Return the (X, Y) coordinate for the center point of the cell that contains the specified text.  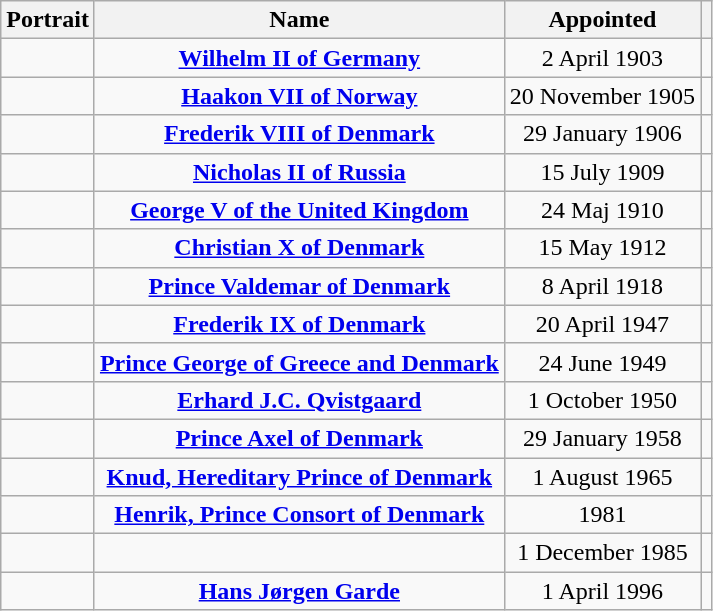
Portrait (48, 20)
Nicholas II of Russia (299, 172)
1 October 1950 (602, 400)
Prince George of Greece and Denmark (299, 362)
2 April 1903 (602, 58)
8 April 1918 (602, 286)
1 April 1996 (602, 591)
1981 (602, 515)
Hans Jørgen Garde (299, 591)
Frederik VIII of Denmark (299, 134)
Prince Axel of Denmark (299, 438)
24 Maj 1910 (602, 210)
29 January 1906 (602, 134)
Christian X of Denmark (299, 248)
Haakon VII of Norway (299, 96)
15 May 1912 (602, 248)
1 December 1985 (602, 553)
Henrik, Prince Consort of Denmark (299, 515)
24 June 1949 (602, 362)
Prince Valdemar of Denmark (299, 286)
15 July 1909 (602, 172)
Knud, Hereditary Prince of Denmark (299, 477)
Frederik IX of Denmark (299, 324)
George V of the United Kingdom (299, 210)
29 January 1958 (602, 438)
Appointed (602, 20)
20 November 1905 (602, 96)
1 August 1965 (602, 477)
20 April 1947 (602, 324)
Erhard J.C. Qvistgaard (299, 400)
Wilhelm II of Germany (299, 58)
Name (299, 20)
